Return [X, Y] of the center of cell containing provided text 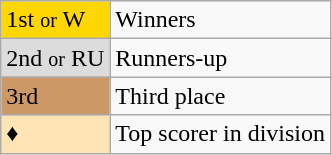
3rd [56, 96]
Top scorer in division [220, 134]
Winners [220, 20]
1st or W [56, 20]
♦ [56, 134]
2nd or RU [56, 58]
Third place [220, 96]
Runners-up [220, 58]
